Return [x, y] of the center of cell containing provided text 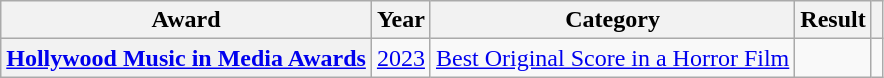
Award [186, 20]
Category [612, 20]
Best Original Score in a Horror Film [612, 58]
Result [833, 20]
2023 [400, 58]
Hollywood Music in Media Awards [186, 58]
Year [400, 20]
